For the text-containing cell, return its midpoint in [X, Y] coordinate format. 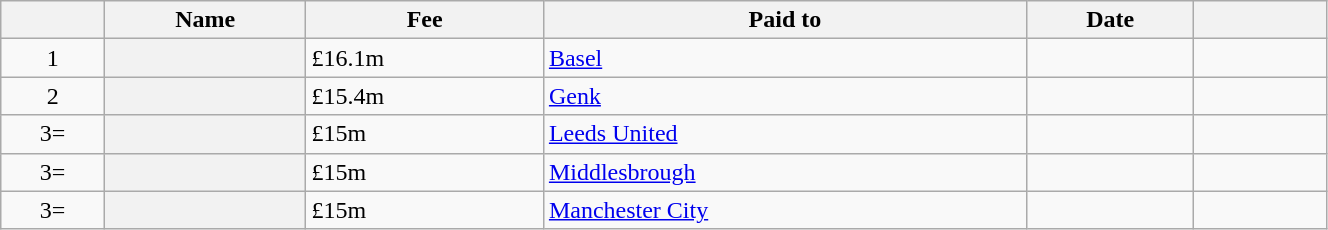
1 [53, 58]
Paid to [784, 20]
Leeds United [784, 134]
Genk [784, 96]
Basel [784, 58]
£16.1m [424, 58]
£15.4m [424, 96]
Date [1110, 20]
Manchester City [784, 210]
Fee [424, 20]
Middlesbrough [784, 172]
Name [206, 20]
2 [53, 96]
